Provide the (X, Y) coordinate of the cell's center where the given text is located.  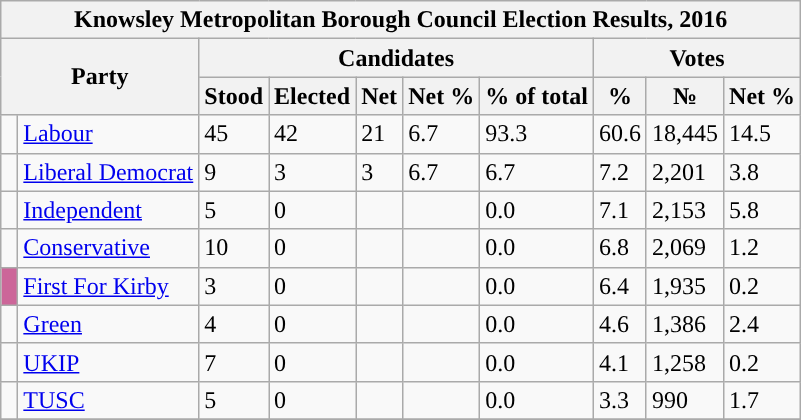
2,069 (684, 248)
21 (380, 134)
2,153 (684, 210)
3.8 (762, 172)
% of total (537, 96)
10 (234, 248)
3.3 (620, 400)
42 (312, 134)
TUSC (108, 400)
Conservative (108, 248)
Green (108, 324)
Net (380, 96)
7.2 (620, 172)
№ (684, 96)
93.3 (537, 134)
1.2 (762, 248)
4.6 (620, 324)
1,386 (684, 324)
Liberal Democrat (108, 172)
Party (100, 77)
6.4 (620, 286)
14.5 (762, 134)
Stood (234, 96)
2.4 (762, 324)
2,201 (684, 172)
60.6 (620, 134)
Labour (108, 134)
% (620, 96)
Elected (312, 96)
6.8 (620, 248)
9 (234, 172)
4.1 (620, 362)
Independent (108, 210)
5.8 (762, 210)
4 (234, 324)
7 (234, 362)
18,445 (684, 134)
Knowsley Metropolitan Borough Council Election Results, 2016 (401, 20)
UKIP (108, 362)
45 (234, 134)
First For Kirby (108, 286)
990 (684, 400)
1.7 (762, 400)
Votes (696, 58)
1,935 (684, 286)
7.1 (620, 210)
1,258 (684, 362)
Candidates (396, 58)
